For the text-containing cell, return its midpoint in [x, y] coordinate format. 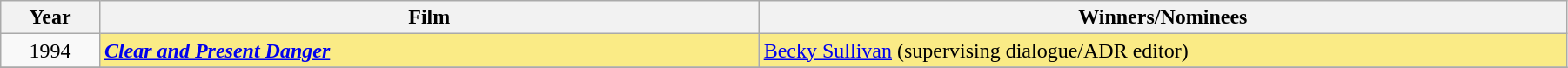
Winners/Nominees [1163, 17]
Year [50, 17]
Clear and Present Danger [429, 51]
Becky Sullivan (supervising dialogue/ADR editor) [1163, 51]
Film [429, 17]
1994 [50, 51]
